Extract the (x, y) coordinate from the center of the cell holding the provided text.  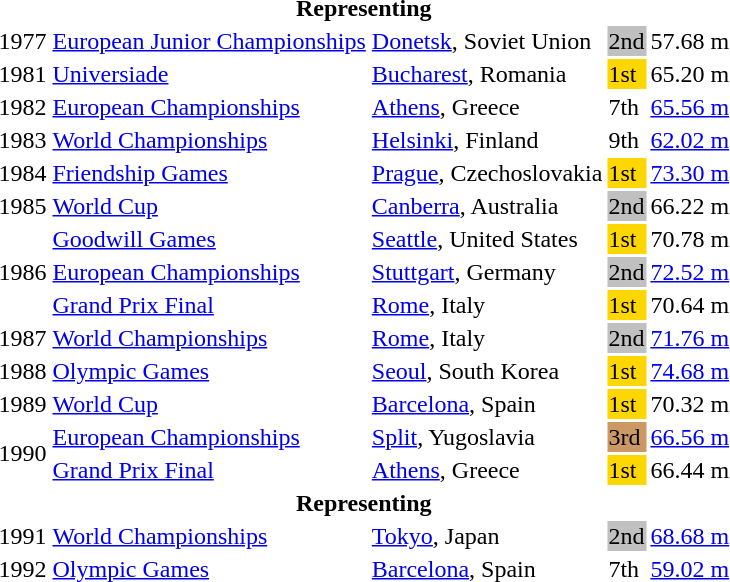
Seoul, South Korea (487, 371)
Olympic Games (209, 371)
Split, Yugoslavia (487, 437)
Tokyo, Japan (487, 536)
9th (626, 140)
Helsinki, Finland (487, 140)
Barcelona, Spain (487, 404)
Friendship Games (209, 173)
3rd (626, 437)
Canberra, Australia (487, 206)
Stuttgart, Germany (487, 272)
Universiade (209, 74)
Bucharest, Romania (487, 74)
Donetsk, Soviet Union (487, 41)
European Junior Championships (209, 41)
Goodwill Games (209, 239)
Seattle, United States (487, 239)
Prague, Czechoslovakia (487, 173)
7th (626, 107)
